Locate the cell with the specified text and output its [x, y] center coordinate. 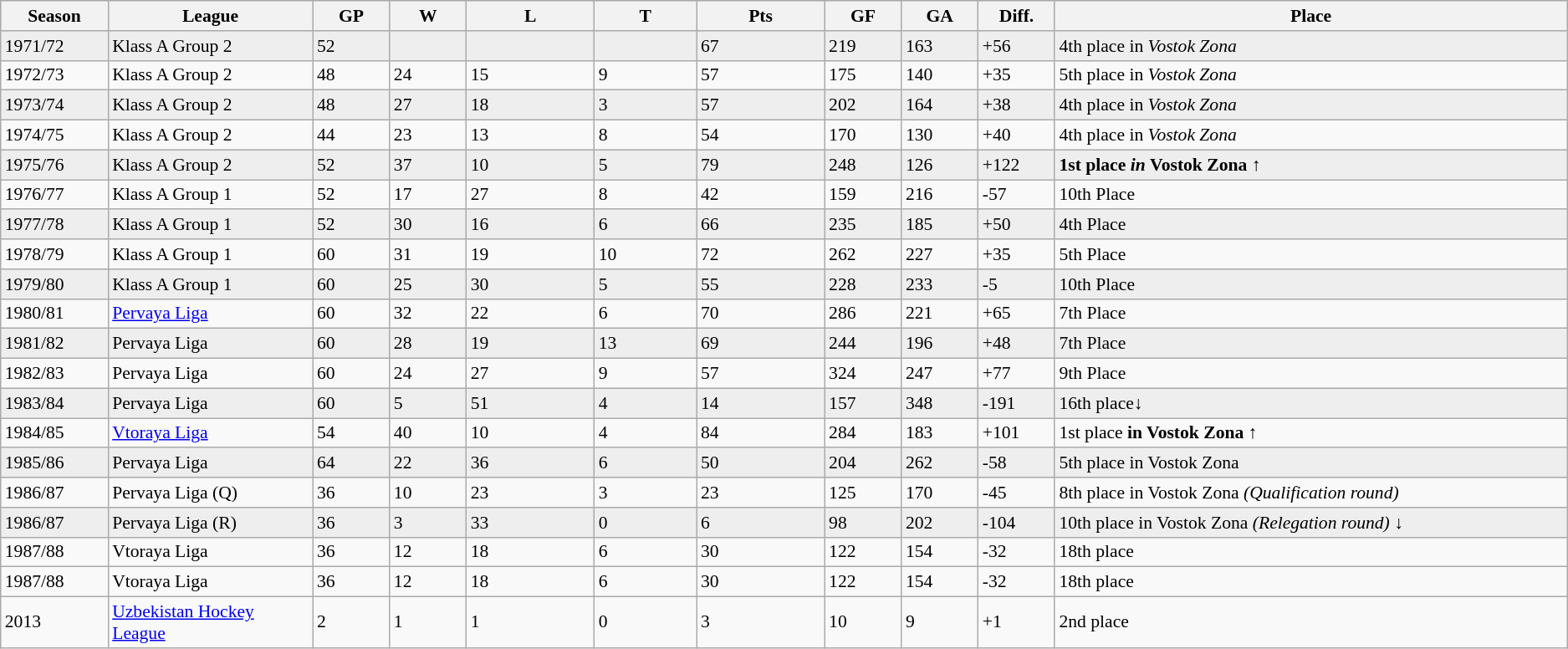
247 [940, 374]
32 [428, 314]
233 [940, 284]
64 [351, 463]
Pts [761, 16]
T [646, 16]
+65 [1017, 314]
44 [351, 135]
1971/72 [54, 46]
1984/85 [54, 433]
1976/77 [54, 195]
67 [761, 46]
1981/82 [54, 344]
16th place↓ [1310, 403]
9th Place [1310, 374]
227 [940, 254]
+122 [1017, 165]
84 [761, 433]
70 [761, 314]
185 [940, 225]
5th Place [1310, 254]
31 [428, 254]
1979/80 [54, 284]
40 [428, 433]
16 [530, 225]
17 [428, 195]
196 [940, 344]
-45 [1017, 493]
2nd place [1310, 622]
25 [428, 284]
228 [863, 284]
-58 [1017, 463]
79 [761, 165]
348 [940, 403]
2 [351, 622]
Pervaya Liga (R) [211, 523]
1978/79 [54, 254]
175 [863, 75]
-5 [1017, 284]
216 [940, 195]
98 [863, 523]
183 [940, 433]
219 [863, 46]
+77 [1017, 374]
-191 [1017, 403]
+56 [1017, 46]
8th place in Vostok Zona (Qualification round) [1310, 493]
+38 [1017, 105]
10th place in Vostok Zona (Relegation round) ↓ [1310, 523]
69 [761, 344]
1982/83 [54, 374]
GA [940, 16]
1972/73 [54, 75]
15 [530, 75]
+48 [1017, 344]
1985/86 [54, 463]
163 [940, 46]
1974/75 [54, 135]
GF [863, 16]
55 [761, 284]
28 [428, 344]
284 [863, 433]
37 [428, 165]
72 [761, 254]
1977/78 [54, 225]
14 [761, 403]
33 [530, 523]
244 [863, 344]
2013 [54, 622]
4th Place [1310, 225]
GP [351, 16]
164 [940, 105]
235 [863, 225]
League [211, 16]
157 [863, 403]
248 [863, 165]
51 [530, 403]
1980/81 [54, 314]
Season [54, 16]
140 [940, 75]
221 [940, 314]
324 [863, 374]
159 [863, 195]
286 [863, 314]
130 [940, 135]
42 [761, 195]
1973/74 [54, 105]
1975/76 [54, 165]
L [530, 16]
Place [1310, 16]
Diff. [1017, 16]
66 [761, 225]
125 [863, 493]
-104 [1017, 523]
1983/84 [54, 403]
+1 [1017, 622]
Uzbekistan Hockey League [211, 622]
+50 [1017, 225]
126 [940, 165]
Pervaya Liga (Q) [211, 493]
+40 [1017, 135]
W [428, 16]
50 [761, 463]
+101 [1017, 433]
-57 [1017, 195]
204 [863, 463]
